Scan for the cell matching the given text and deliver its (X, Y) coordinate at center. 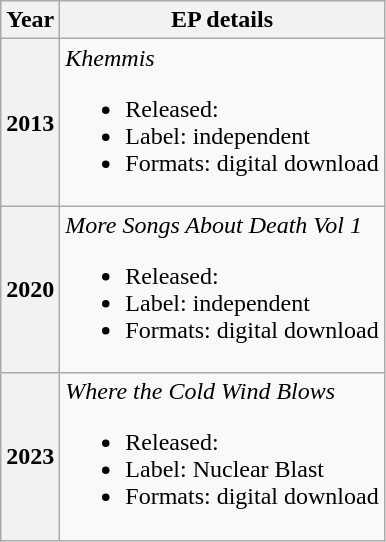
EP details (222, 20)
2013 (30, 122)
Where the Cold Wind BlowsReleased: Label: Nuclear BlastFormats: digital download (222, 456)
Year (30, 20)
2020 (30, 290)
2023 (30, 456)
KhemmisReleased: Label: independentFormats: digital download (222, 122)
More Songs About Death Vol 1Released: Label: independentFormats: digital download (222, 290)
